Provide the (x, y) coordinate of the cell's center where the given text is located.  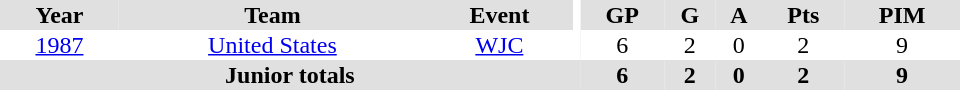
GP (622, 15)
1987 (60, 45)
Team (272, 15)
A (738, 15)
Event (500, 15)
United States (272, 45)
WJC (500, 45)
Pts (804, 15)
G (690, 15)
PIM (902, 15)
Junior totals (290, 75)
Year (60, 15)
